Output the [X, Y] coordinate of the center of the cell containing the given text.  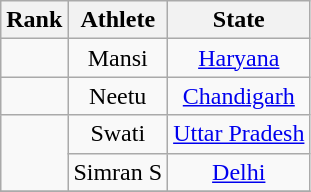
Athlete [118, 20]
Haryana [239, 58]
Uttar Pradesh [239, 134]
Delhi [239, 172]
Chandigarh [239, 96]
Swati [118, 134]
Simran S [118, 172]
Rank [34, 20]
Mansi [118, 58]
State [239, 20]
Neetu [118, 96]
